Determine the (x, y) coordinate at the center of the cell enclosing the given text.  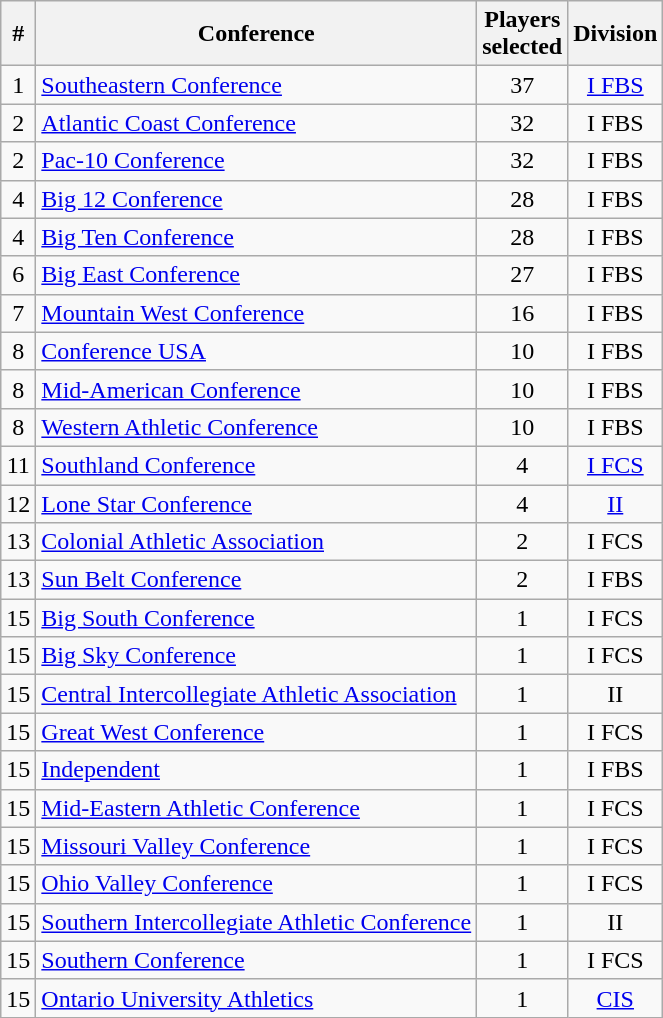
12 (18, 503)
Pac-10 Conference (256, 161)
Western Athletic Conference (256, 427)
Southern Intercollegiate Athletic Conference (256, 922)
Division (616, 34)
16 (522, 313)
Mountain West Conference (256, 313)
Central Intercollegiate Athletic Association (256, 694)
CIS (616, 998)
Southland Conference (256, 465)
Sun Belt Conference (256, 580)
Ohio Valley Conference (256, 884)
Big Ten Conference (256, 237)
Mid-American Conference (256, 389)
Ontario University Athletics (256, 998)
Lone Star Conference (256, 503)
Southeastern Conference (256, 85)
Atlantic Coast Conference (256, 123)
Missouri Valley Conference (256, 846)
Playersselected (522, 34)
Colonial Athletic Association (256, 542)
Mid-Eastern Athletic Conference (256, 808)
Southern Conference (256, 960)
Big Sky Conference (256, 656)
11 (18, 465)
Conference USA (256, 351)
27 (522, 275)
6 (18, 275)
# (18, 34)
Big 12 Conference (256, 199)
Big South Conference (256, 618)
Conference (256, 34)
37 (522, 85)
7 (18, 313)
Great West Conference (256, 732)
Independent (256, 770)
Big East Conference (256, 275)
